Pinpoint the cell where the given text exists, returning its [x, y] midpoint coordinate. 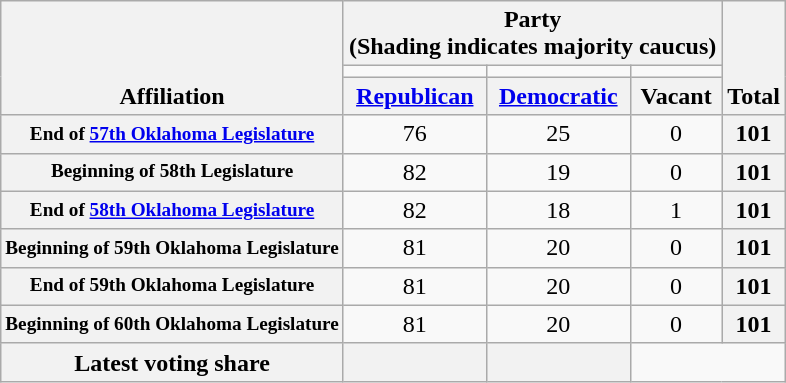
Beginning of 58th Legislature [172, 172]
18 [558, 210]
Latest voting share [172, 362]
Affiliation [172, 58]
Beginning of 60th Oklahoma Legislature [172, 324]
76 [414, 134]
End of 58th Oklahoma Legislature [172, 210]
Republican [414, 96]
19 [558, 172]
Total [754, 58]
End of 59th Oklahoma Legislature [172, 286]
1 [676, 210]
End of 57th Oklahoma Legislature [172, 134]
Vacant [676, 96]
Beginning of 59th Oklahoma Legislature [172, 248]
Democratic [558, 96]
Party (Shading indicates majority caucus) [532, 34]
25 [558, 134]
